Capture the cell that displays the provided text and extract its [x, y] central coordinate. 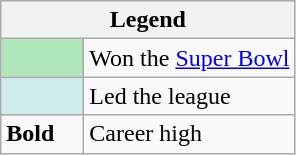
Bold [42, 134]
Career high [190, 134]
Led the league [190, 96]
Won the Super Bowl [190, 58]
Legend [148, 20]
